Capture the cell that displays the provided text and extract its [x, y] central coordinate. 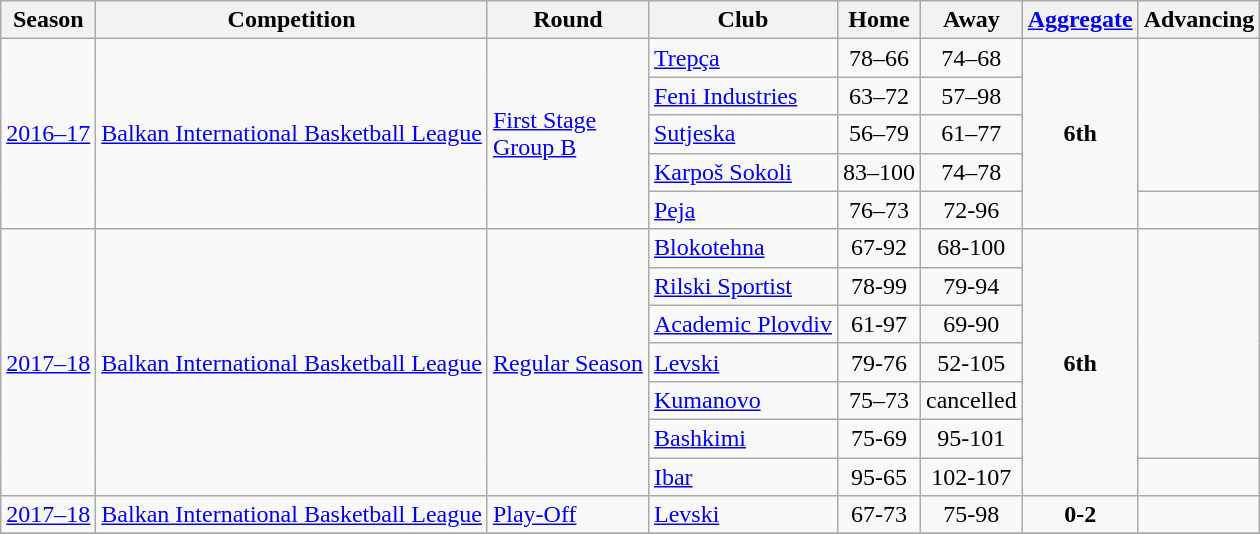
Regular Season [568, 362]
Play-Off [568, 515]
Club [742, 20]
Round [568, 20]
74–78 [972, 172]
76–73 [878, 210]
Home [878, 20]
Karpoš Sokoli [742, 172]
102-107 [972, 477]
Away [972, 20]
cancelled [972, 400]
Advancing [1199, 20]
83–100 [878, 172]
Kumanovo [742, 400]
57–98 [972, 96]
67-92 [878, 248]
68-100 [972, 248]
78–66 [878, 58]
95-101 [972, 438]
61-97 [878, 324]
79-76 [878, 362]
72-96 [972, 210]
74–68 [972, 58]
Feni Industries [742, 96]
Blokotehna [742, 248]
61–77 [972, 134]
Rilski Sportist [742, 286]
0-2 [1080, 515]
56–79 [878, 134]
75-69 [878, 438]
95-65 [878, 477]
2016–17 [48, 134]
Sutjeska [742, 134]
Aggregate [1080, 20]
79-94 [972, 286]
Academic Plovdiv [742, 324]
Season [48, 20]
First StageGroup B [568, 134]
78-99 [878, 286]
Bashkimi [742, 438]
75-98 [972, 515]
Ibar [742, 477]
67-73 [878, 515]
Trepça [742, 58]
63–72 [878, 96]
52-105 [972, 362]
Peja [742, 210]
69-90 [972, 324]
Competition [292, 20]
75–73 [878, 400]
